From the cell containing the given text, extract its center point as [x, y] coordinate. 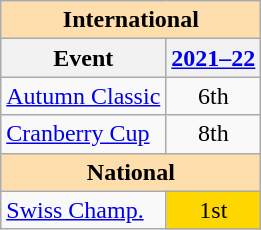
International [131, 20]
Cranberry Cup [84, 134]
6th [214, 96]
Autumn Classic [84, 96]
National [131, 172]
2021–22 [214, 58]
Swiss Champ. [84, 210]
1st [214, 210]
8th [214, 134]
Event [84, 58]
